Determine the (X, Y) coordinate at the center of the cell enclosing the given text.  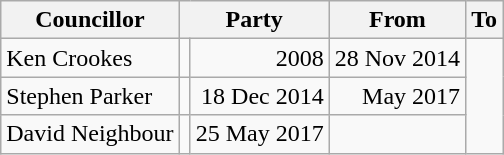
To (484, 20)
May 2017 (397, 96)
28 Nov 2014 (397, 58)
David Neighbour (90, 134)
Councillor (90, 20)
2008 (260, 58)
Stephen Parker (90, 96)
Ken Crookes (90, 58)
Party (254, 20)
18 Dec 2014 (260, 96)
25 May 2017 (260, 134)
From (397, 20)
